Output the [X, Y] coordinate of the center of the cell containing the given text.  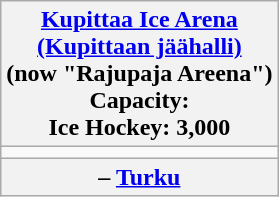
– Turku [140, 177]
Kupittaa Ice Arena(Kupittaan jäähalli)(now "Rajupaja Areena")Capacity:Ice Hockey: 3,000 [140, 74]
